Capture the cell that displays the provided text and extract its [x, y] central coordinate. 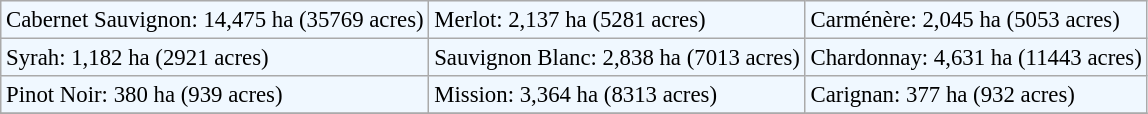
Cabernet Sauvignon: 14,475 ha (35769 acres) [215, 20]
Mission: 3,364 ha (8313 acres) [617, 95]
Carménère: 2,045 ha (5053 acres) [976, 20]
Carignan: 377 ha (932 acres) [976, 95]
Pinot Noir: 380 ha (939 acres) [215, 95]
Chardonnay: 4,631 ha (11443 acres) [976, 58]
Sauvignon Blanc: 2,838 ha (7013 acres) [617, 58]
Syrah: 1,182 ha (2921 acres) [215, 58]
Merlot: 2,137 ha (5281 acres) [617, 20]
